Detect which cell encompasses the target text, then output its (x, y) center coordinate. 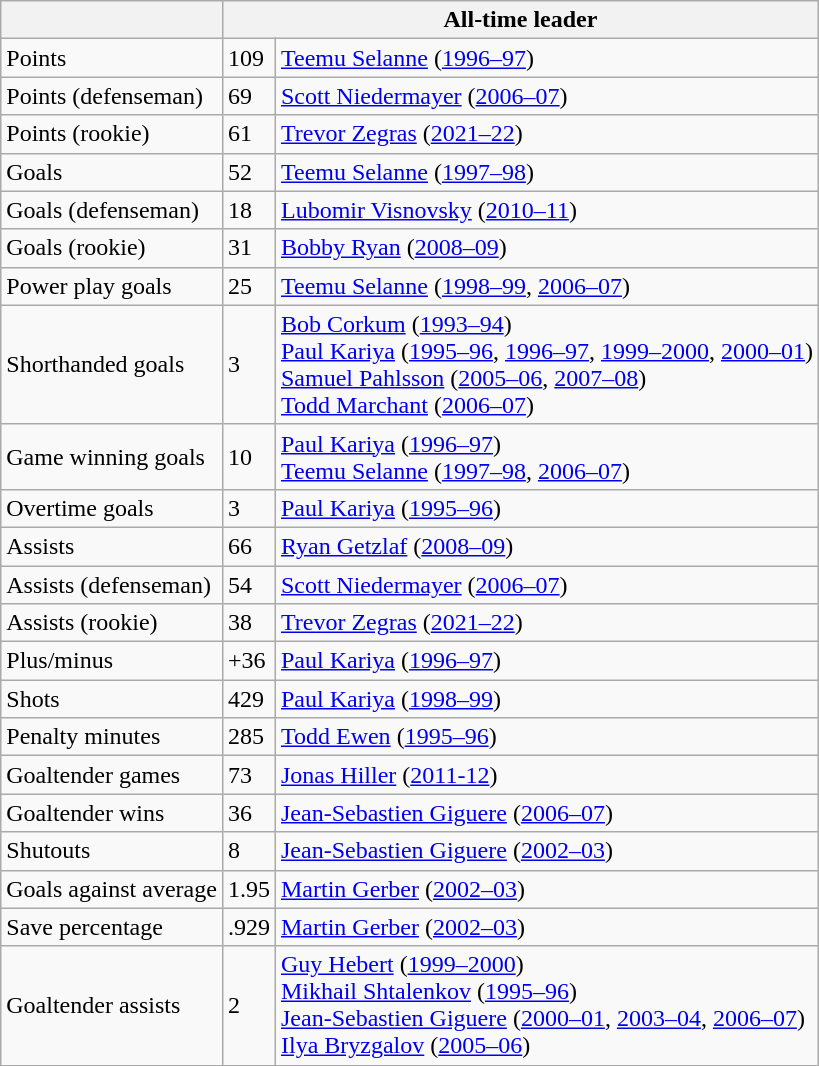
Paul Kariya (1996–97)Teemu Selanne (1997–98, 2006–07) (546, 456)
Goaltender games (112, 775)
429 (248, 699)
Teemu Selanne (1997–98) (546, 172)
61 (248, 134)
Points (rookie) (112, 134)
25 (248, 286)
10 (248, 456)
Todd Ewen (1995–96) (546, 737)
109 (248, 58)
Shorthanded goals (112, 364)
66 (248, 546)
52 (248, 172)
Goaltender wins (112, 813)
Shots (112, 699)
Jonas Hiller (2011-12) (546, 775)
Jean-Sebastien Giguere (2002–03) (546, 851)
Ryan Getzlaf (2008–09) (546, 546)
Points (112, 58)
Save percentage (112, 927)
Assists (rookie) (112, 623)
69 (248, 96)
Plus/minus (112, 661)
38 (248, 623)
Bob Corkum (1993–94)Paul Kariya (1995–96, 1996–97, 1999–2000, 2000–01)Samuel Pahlsson (2005–06, 2007–08)Todd Marchant (2006–07) (546, 364)
Game winning goals (112, 456)
Paul Kariya (1996–97) (546, 661)
18 (248, 210)
Bobby Ryan (2008–09) (546, 248)
285 (248, 737)
Assists (defenseman) (112, 585)
Guy Hebert (1999–2000)Mikhail Shtalenkov (1995–96)Jean-Sebastien Giguere (2000–01, 2003–04, 2006–07)Ilya Bryzgalov (2005–06) (546, 1006)
Goals (rookie) (112, 248)
31 (248, 248)
Jean-Sebastien Giguere (2006–07) (546, 813)
.929 (248, 927)
Assists (112, 546)
+36 (248, 661)
Points (defenseman) (112, 96)
All-time leader (520, 20)
1.95 (248, 889)
Shutouts (112, 851)
Paul Kariya (1995–96) (546, 508)
2 (248, 1006)
Penalty minutes (112, 737)
Power play goals (112, 286)
8 (248, 851)
Goals (112, 172)
Lubomir Visnovsky (2010–11) (546, 210)
Overtime goals (112, 508)
Goals (defenseman) (112, 210)
36 (248, 813)
Teemu Selanne (1998–99, 2006–07) (546, 286)
Paul Kariya (1998–99) (546, 699)
Goaltender assists (112, 1006)
73 (248, 775)
Teemu Selanne (1996–97) (546, 58)
54 (248, 585)
Goals against average (112, 889)
